Detect which cell encompasses the target text, then output its [x, y] center coordinate. 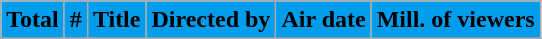
Air date [324, 20]
Mill. of viewers [456, 20]
# [76, 20]
Title [116, 20]
Total [33, 20]
Directed by [211, 20]
